Detect which cell encompasses the target text, then output its (x, y) center coordinate. 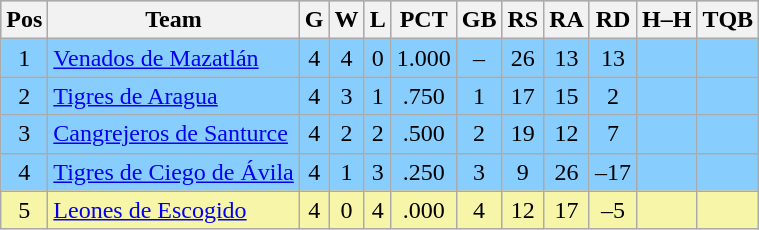
9 (523, 172)
– (479, 58)
1.000 (424, 58)
Tigres de Aragua (174, 96)
5 (24, 210)
.500 (424, 134)
.750 (424, 96)
Leones de Escogido (174, 210)
.000 (424, 210)
H–H (667, 20)
–17 (612, 172)
L (378, 20)
–5 (612, 210)
GB (479, 20)
W (346, 20)
TQB (728, 20)
7 (612, 134)
RD (612, 20)
Tigres de Ciego de Ávila (174, 172)
Pos (24, 20)
Team (174, 20)
PCT (424, 20)
G (314, 20)
15 (567, 96)
19 (523, 134)
Venados de Mazatlán (174, 58)
RA (567, 20)
Cangrejeros de Santurce (174, 134)
RS (523, 20)
.250 (424, 172)
